Find where the given text appears and provide that cell's center as (x, y) coordinate. 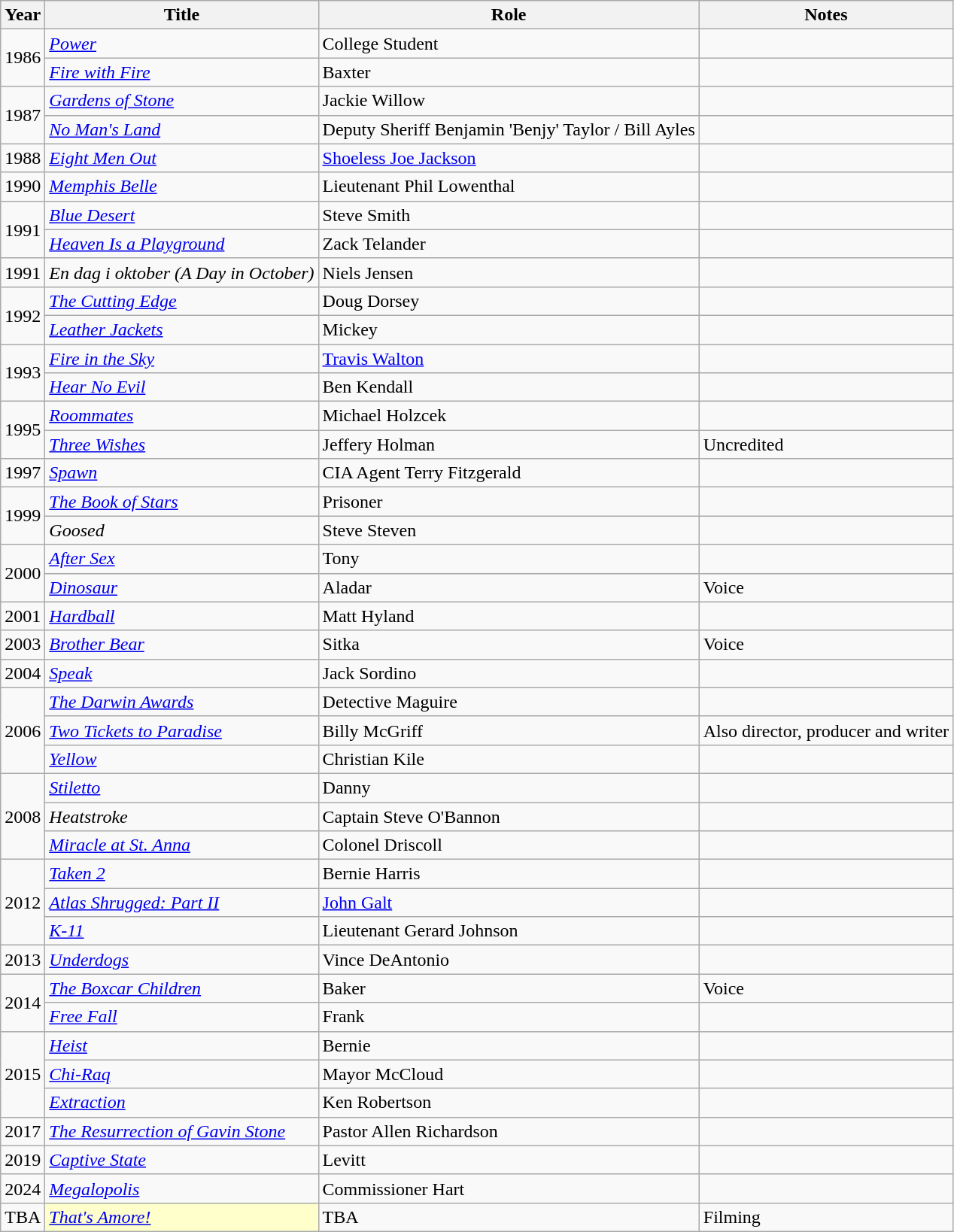
John Galt (509, 903)
Miracle at St. Anna (182, 845)
CIA Agent Terry Fitzgerald (509, 473)
Also director, producer and writer (826, 730)
Levitt (509, 1160)
1988 (23, 158)
1986 (23, 58)
2017 (23, 1131)
Notes (826, 15)
Title (182, 15)
1993 (23, 373)
Niels Jensen (509, 272)
Jackie Willow (509, 101)
Taken 2 (182, 874)
Spawn (182, 473)
Power (182, 44)
1987 (23, 115)
1992 (23, 315)
Hear No Evil (182, 387)
Billy McGriff (509, 730)
Yellow (182, 759)
2003 (23, 645)
Lieutenant Phil Lowenthal (509, 187)
1990 (23, 187)
After Sex (182, 559)
Heatstroke (182, 816)
Dinosaur (182, 587)
K-11 (182, 931)
Underdogs (182, 960)
Commissioner Hart (509, 1188)
Chi-Raq (182, 1074)
Doug Dorsey (509, 301)
Travis Walton (509, 359)
2019 (23, 1160)
Pastor Allen Richardson (509, 1131)
Two Tickets to Paradise (182, 730)
2015 (23, 1074)
Heaven Is a Playground (182, 244)
Roommates (182, 416)
Year (23, 15)
2001 (23, 616)
Ben Kendall (509, 387)
Uncredited (826, 445)
Mickey (509, 329)
Zack Telander (509, 244)
Blue Desert (182, 215)
The Darwin Awards (182, 702)
The Book of Stars (182, 502)
Role (509, 15)
Christian Kile (509, 759)
Speak (182, 673)
Bernie Harris (509, 874)
Gardens of Stone (182, 101)
Eight Men Out (182, 158)
Mayor McCloud (509, 1074)
No Man's Land (182, 129)
Jack Sordino (509, 673)
Jeffery Holman (509, 445)
2000 (23, 573)
Baxter (509, 72)
Detective Maguire (509, 702)
College Student (509, 44)
The Cutting Edge (182, 301)
Captive State (182, 1160)
Heist (182, 1045)
Baker (509, 988)
Captain Steve O'Bannon (509, 816)
Brother Bear (182, 645)
2013 (23, 960)
Goosed (182, 530)
Extraction (182, 1103)
The Resurrection of Gavin Stone (182, 1131)
Michael Holzcek (509, 416)
Colonel Driscoll (509, 845)
Fire with Fire (182, 72)
Sitka (509, 645)
Lieutenant Gerard Johnson (509, 931)
The Boxcar Children (182, 988)
Filming (826, 1217)
Frank (509, 1017)
2006 (23, 730)
Free Fall (182, 1017)
Tony (509, 559)
Hardball (182, 616)
Memphis Belle (182, 187)
Leather Jackets (182, 329)
Stiletto (182, 787)
Fire in the Sky (182, 359)
Deputy Sheriff Benjamin 'Benjy' Taylor / Bill Ayles (509, 129)
Three Wishes (182, 445)
Shoeless Joe Jackson (509, 158)
Matt Hyland (509, 616)
2004 (23, 673)
Aladar (509, 587)
Atlas Shrugged: Part II (182, 903)
Steve Smith (509, 215)
2014 (23, 1003)
2024 (23, 1188)
Megalopolis (182, 1188)
Prisoner (509, 502)
Ken Robertson (509, 1103)
1995 (23, 430)
2012 (23, 903)
2008 (23, 816)
That's Amore! (182, 1217)
Bernie (509, 1045)
1997 (23, 473)
Danny (509, 787)
Steve Steven (509, 530)
1999 (23, 516)
En dag i oktober (A Day in October) (182, 272)
Vince DeAntonio (509, 960)
